Provide the (x, y) coordinate of the cell's center where the given text is located.  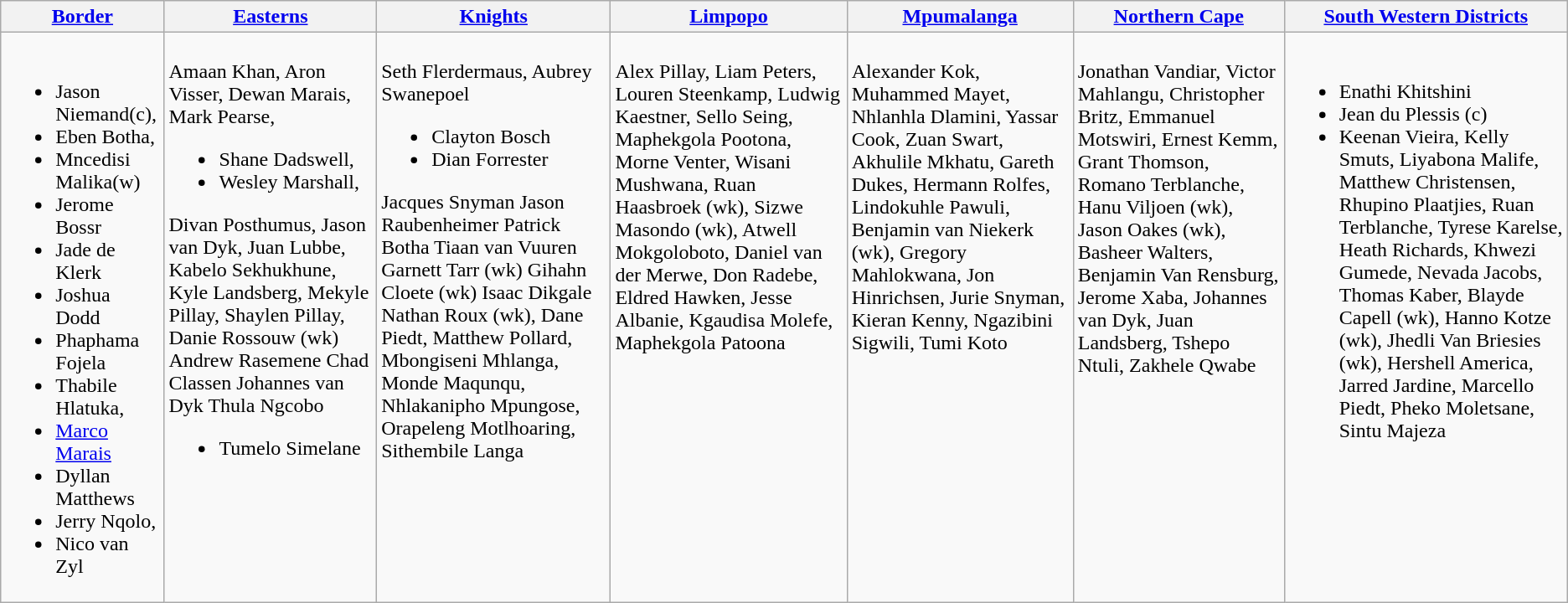
Mpumalanga (960, 17)
Easterns (271, 17)
Northern Cape (1179, 17)
Limpopo (729, 17)
Border (82, 17)
Knights (494, 17)
South Western Districts (1426, 17)
